Find where the given text appears and provide that cell's center as [X, Y] coordinate. 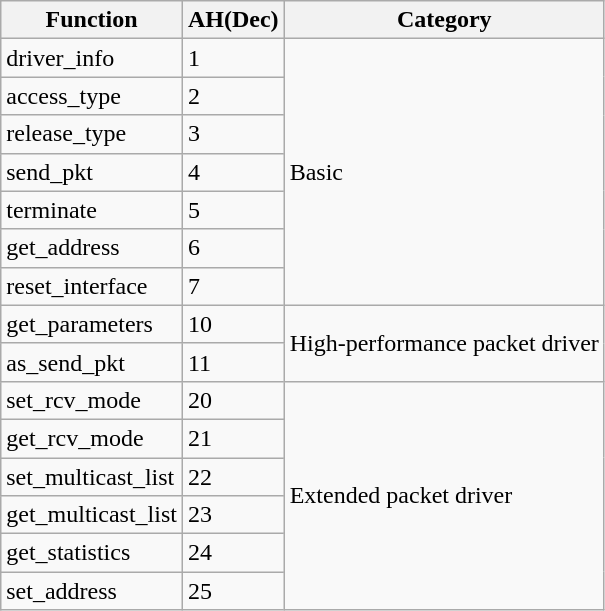
as_send_pkt [92, 362]
set_multicast_list [92, 477]
6 [233, 248]
Basic [444, 172]
get_address [92, 248]
4 [233, 172]
access_type [92, 96]
1 [233, 58]
High-performance packet driver [444, 343]
Function [92, 20]
24 [233, 553]
21 [233, 438]
23 [233, 515]
AH(Dec) [233, 20]
driver_info [92, 58]
11 [233, 362]
get_parameters [92, 324]
22 [233, 477]
set_rcv_mode [92, 400]
set_address [92, 591]
get_multicast_list [92, 515]
2 [233, 96]
release_type [92, 134]
7 [233, 286]
3 [233, 134]
5 [233, 210]
get_rcv_mode [92, 438]
10 [233, 324]
get_statistics [92, 553]
reset_interface [92, 286]
25 [233, 591]
terminate [92, 210]
20 [233, 400]
send_pkt [92, 172]
Category [444, 20]
Extended packet driver [444, 495]
